Scan for the cell matching the given text and deliver its [x, y] coordinate at center. 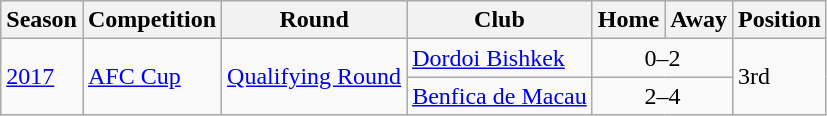
AFC Cup [152, 77]
Season [42, 20]
Qualifying Round [314, 77]
0–2 [662, 58]
2–4 [662, 96]
3rd [780, 77]
Position [780, 20]
Competition [152, 20]
Home [628, 20]
Away [699, 20]
Dordoi Bishkek [500, 58]
Round [314, 20]
Club [500, 20]
2017 [42, 77]
Benfica de Macau [500, 96]
